Provide the [x, y] coordinate of the cell's center where the given text is located.  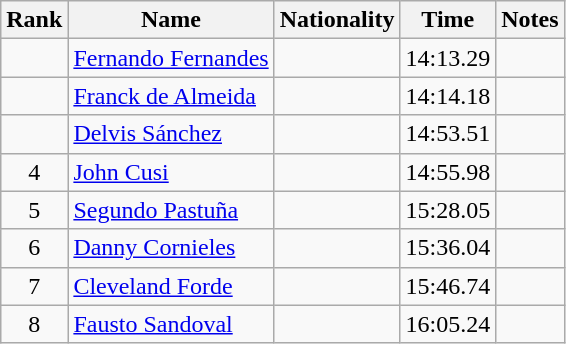
Nationality [337, 20]
Name [171, 20]
4 [34, 172]
Cleveland Forde [171, 286]
16:05.24 [448, 324]
6 [34, 248]
14:14.18 [448, 96]
8 [34, 324]
15:46.74 [448, 286]
Danny Cornieles [171, 248]
15:28.05 [448, 210]
Segundo Pastuña [171, 210]
Fausto Sandoval [171, 324]
Delvis Sánchez [171, 134]
Franck de Almeida [171, 96]
Notes [530, 20]
15:36.04 [448, 248]
14:53.51 [448, 134]
Rank [34, 20]
Time [448, 20]
14:55.98 [448, 172]
Fernando Fernandes [171, 58]
5 [34, 210]
7 [34, 286]
John Cusi [171, 172]
14:13.29 [448, 58]
